Search for the cell housing the specified text and yield its (X, Y) center coordinate. 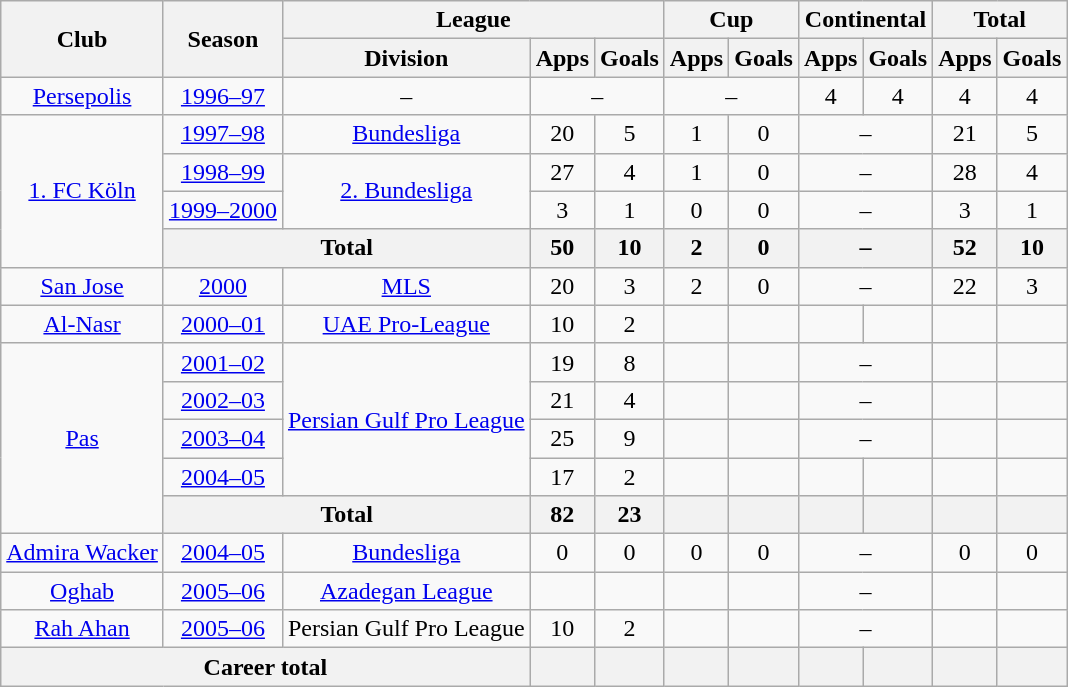
San Jose (82, 286)
Season (222, 39)
2000–01 (222, 324)
2. Bundesliga (406, 191)
2000 (222, 286)
1. FC Köln (82, 191)
Club (82, 39)
23 (630, 515)
1999–2000 (222, 210)
27 (562, 172)
9 (630, 438)
Persepolis (82, 96)
1996–97 (222, 96)
Azadegan League (406, 591)
28 (965, 172)
50 (562, 248)
25 (562, 438)
Admira Wacker (82, 553)
Cup (731, 20)
1997–98 (222, 134)
22 (965, 286)
Rah Ahan (82, 629)
52 (965, 248)
82 (562, 515)
MLS (406, 286)
Al-Nasr (82, 324)
2001–02 (222, 362)
League (473, 20)
8 (630, 362)
UAE Pro-League (406, 324)
Oghab (82, 591)
17 (562, 477)
19 (562, 362)
2003–04 (222, 438)
2002–03 (222, 400)
Pas (82, 438)
Career total (266, 667)
1998–99 (222, 172)
Division (406, 58)
Continental (865, 20)
